From the cell containing the given text, extract its center point as (x, y) coordinate. 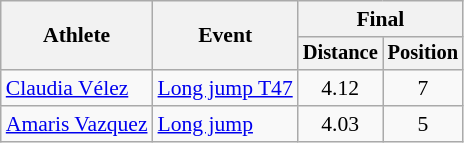
Long jump (226, 124)
Athlete (77, 36)
Amaris Vazquez (77, 124)
4.03 (340, 124)
4.12 (340, 88)
Distance (340, 54)
Event (226, 36)
Claudia Vélez (77, 88)
Long jump T47 (226, 88)
Final (380, 19)
Position (423, 54)
7 (423, 88)
5 (423, 124)
